Search for the cell housing the specified text and yield its (X, Y) center coordinate. 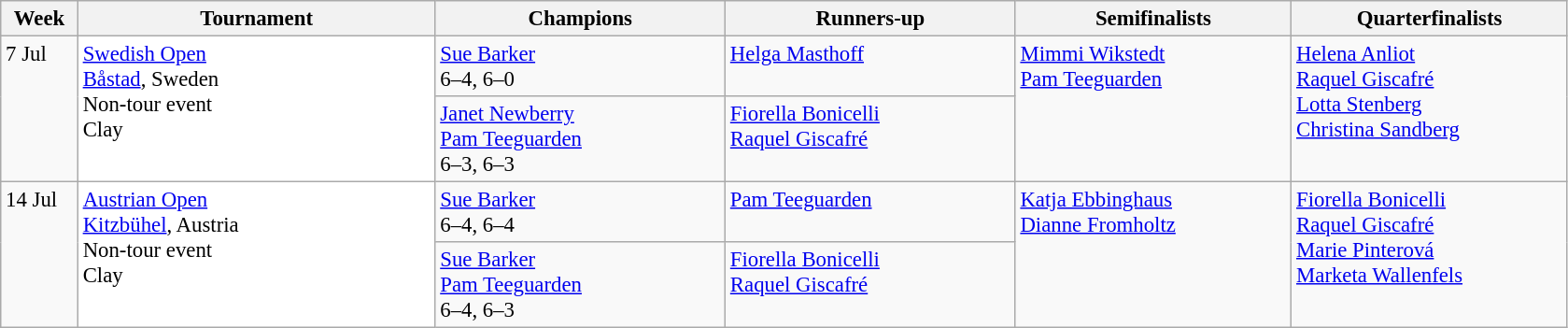
Quarterfinalists (1430, 19)
Swedish Open Båstad, SwedenNon-tour eventClay (256, 109)
Week (39, 19)
Mimmi Wikstedt Pam Teeguarden (1153, 109)
Champions (581, 19)
Sue Barker6–4, 6–0 (581, 67)
Fiorella Bonicelli Raquel Giscafré Marie Pinterová Marketa Wallenfels (1430, 255)
Semifinalists (1153, 19)
14 Jul (39, 255)
Sue Barker Pam Teeguarden6–4, 6–3 (581, 285)
Katja Ebbinghaus Dianne Fromholtz (1153, 255)
Runners-up (870, 19)
Janet Newberry Pam Teeguarden6–3, 6–3 (581, 139)
Helga Masthoff (870, 67)
7 Jul (39, 109)
Tournament (256, 19)
Sue Barker6–4, 6–4 (581, 213)
Austrian Open Kitzbühel, AustriaNon-tour eventClay (256, 255)
Helena Anliot Raquel Giscafré Lotta Stenberg Christina Sandberg (1430, 109)
Pam Teeguarden (870, 213)
